Identify which cell holds the provided text, then report its (X, Y) central coordinate. 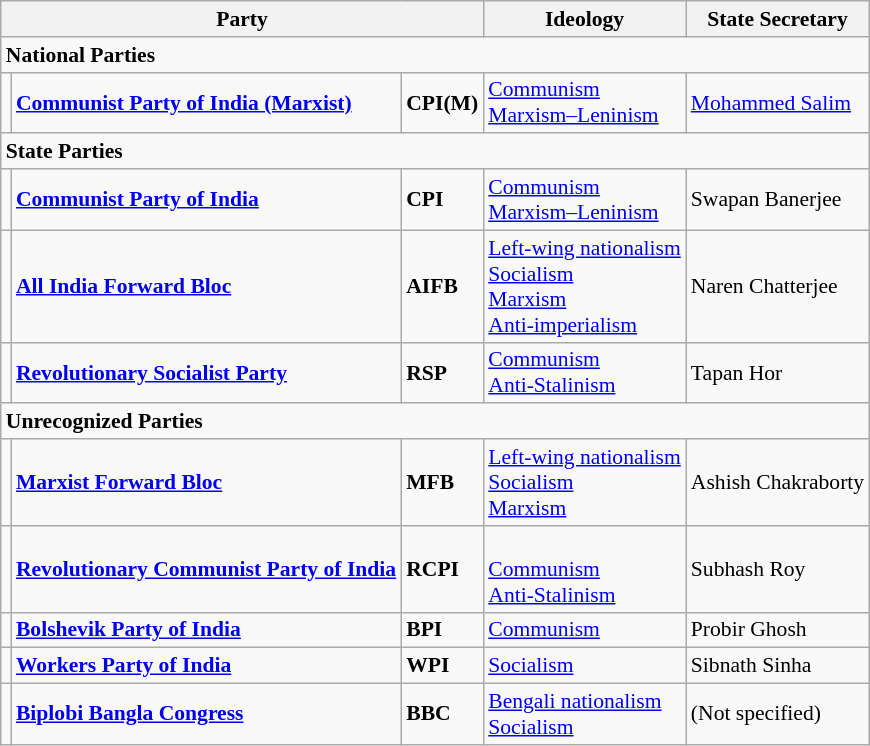
RSP (442, 372)
Left-wing nationalismSocialismMarxismAnti-imperialism (584, 286)
Ideology (584, 19)
State Parties (435, 152)
Communist Party of India (206, 200)
Probir Ghosh (778, 630)
Unrecognized Parties (435, 422)
AIFB (442, 286)
Left-wing nationalismSocialismMarxism (584, 482)
Mohammed Salim (778, 102)
Socialism (584, 666)
WPI (442, 666)
Workers Party of India (206, 666)
National Parties (435, 55)
Tapan Hor (778, 372)
Swapan Banerjee (778, 200)
MFB (442, 482)
CPI (442, 200)
BBC (442, 714)
State Secretary (778, 19)
Communist Party of India (Marxist) (206, 102)
Biplobi Bangla Congress (206, 714)
Revolutionary Socialist Party (206, 372)
Bolshevik Party of India (206, 630)
Subhash Roy (778, 570)
(Not specified) (778, 714)
BPI (442, 630)
All India Forward Bloc (206, 286)
RCPI (442, 570)
Naren Chatterjee (778, 286)
Bengali nationalismSocialism (584, 714)
Sibnath Sinha (778, 666)
Marxist Forward Bloc (206, 482)
Revolutionary Communist Party of India (206, 570)
Communism (584, 630)
Ashish Chakraborty (778, 482)
Party (242, 19)
CPI(M) (442, 102)
